Detect which cell encompasses the target text, then output its [x, y] center coordinate. 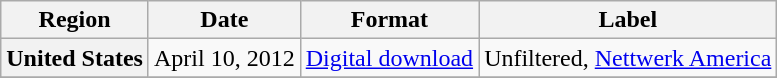
Date [224, 20]
Digital download [389, 58]
Region [75, 20]
Unfiltered, Nettwerk America [628, 58]
April 10, 2012 [224, 58]
Label [628, 20]
United States [75, 58]
Format [389, 20]
